Find where the given text appears and provide that cell's center as [x, y] coordinate. 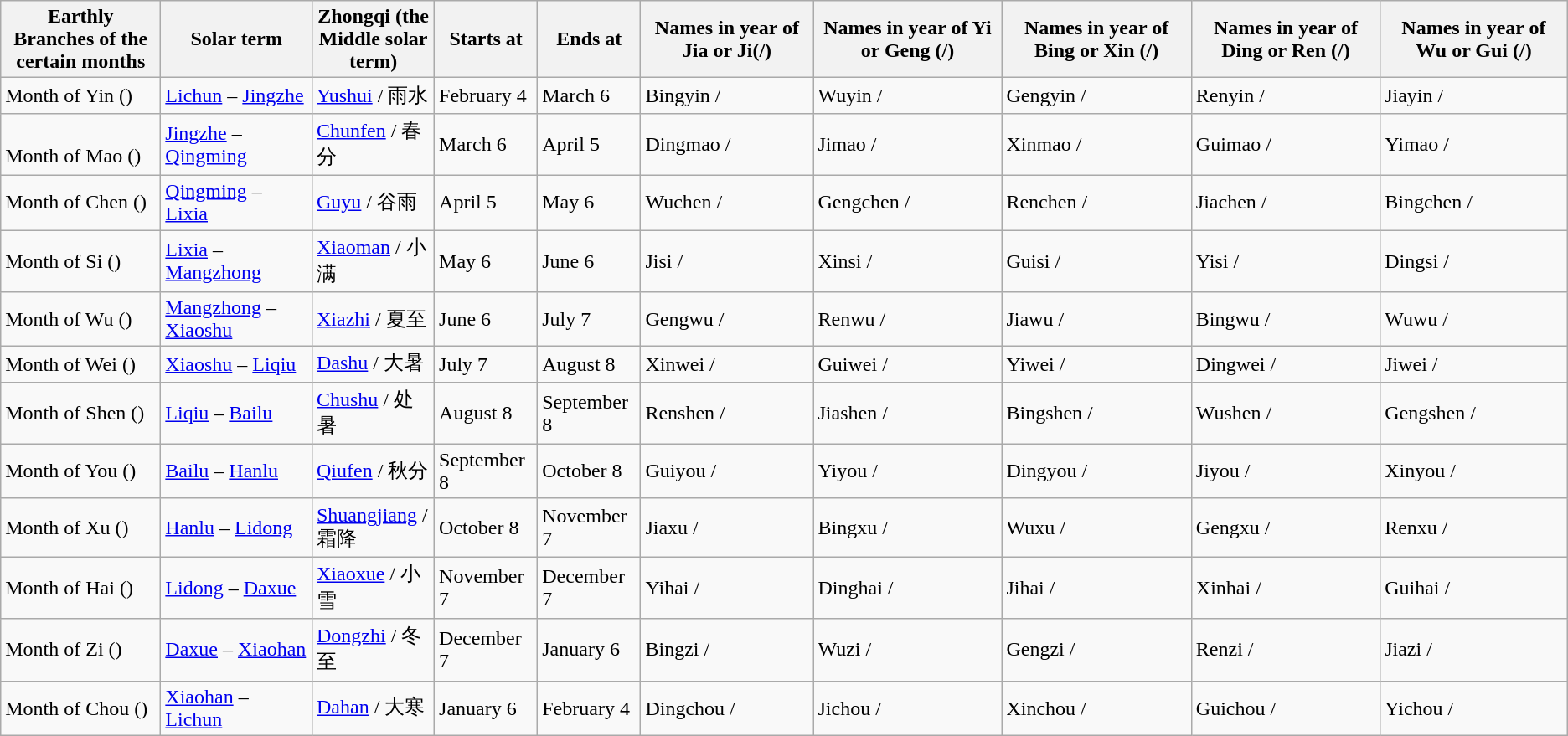
Jiyou / [1285, 471]
Jihai / [1096, 588]
Earthly Branches of the certain months [80, 39]
Xinhai / [1285, 588]
Jichou / [908, 708]
Jiachen / [1285, 203]
Guichou / [1285, 708]
Liqiu – Bailu [236, 413]
Yichou / [1474, 708]
Names in year of Ding or Ren (/) [1285, 39]
Guihai / [1474, 588]
Qiufen / 秋分 [373, 471]
Hanlu – Lidong [236, 528]
Jisi / [727, 260]
Gengshen / [1474, 413]
Month of Yin () [80, 95]
Renwu / [908, 320]
Bingchen / [1474, 203]
Qingming – Lixia [236, 203]
Yushui / 雨水 [373, 95]
Lichun – Jingzhe [236, 95]
Wuwu / [1474, 320]
Dahan / 大寒 [373, 708]
Dongzhi / 冬至 [373, 650]
Lidong – Daxue [236, 588]
Names in year of Jia or Ji(/) [727, 39]
Month of Wu () [80, 320]
Wuyin / [908, 95]
Gengyin / [1096, 95]
Month of Chou () [80, 708]
Wuchen / [727, 203]
Yimao / [1474, 144]
Yiwei / [1096, 365]
Xiazhi / 夏至 [373, 320]
Xinchou / [1096, 708]
Names in year of Wu or Gui (/) [1474, 39]
Names in year of Bing or Xin (/) [1096, 39]
Renchen / [1096, 203]
Yihai / [727, 588]
Shuangjiang / 霜降 [373, 528]
Names in year of Yi or Geng (/) [908, 39]
Month of Chen () [80, 203]
Dashu / 大暑 [373, 365]
Guisi / [1096, 260]
Dingwei / [1285, 365]
Renzi / [1285, 650]
Zhongqi (the Middle solar term) [373, 39]
Xiaohan – Lichun [236, 708]
Dingmao / [727, 144]
Bingyin / [727, 95]
Jiazi / [1474, 650]
Bingwu / [1285, 320]
Renyin / [1285, 95]
Month of You () [80, 471]
Month of Xu () [80, 528]
Ends at [590, 39]
Jiashen / [908, 413]
Xinmao / [1096, 144]
Jiwei / [1474, 365]
Xinsi / [908, 260]
Month of Si () [80, 260]
Jiayin / [1474, 95]
Daxue – Xiaohan [236, 650]
Dingyou / [1096, 471]
Guiwei / [908, 365]
Bailu – Hanlu [236, 471]
Month of Shen () [80, 413]
Gengchen / [908, 203]
Solar term [236, 39]
Jiawu / [1096, 320]
Wuzi / [908, 650]
Chunfen / 春分 [373, 144]
Guiyou / [727, 471]
Renshen / [727, 413]
Bingzi / [727, 650]
Xinyou / [1474, 471]
Gengwu / [727, 320]
Starts at [486, 39]
Bingxu / [908, 528]
Dingsi / [1474, 260]
Lixia – Mangzhong [236, 260]
Yisi / [1285, 260]
Gengzi / [1096, 650]
Chushu / 处暑 [373, 413]
Xiaoshu – Liqiu [236, 365]
Guimao / [1285, 144]
Jiaxu / [727, 528]
Wushen / [1285, 413]
Month of Wei () [80, 365]
Jimao / [908, 144]
Xiaoxue / 小雪 [373, 588]
Gengxu / [1285, 528]
Mangzhong – Xiaoshu [236, 320]
Dinghai / [908, 588]
Wuxu / [1096, 528]
Jingzhe – Qingming [236, 144]
Dingchou / [727, 708]
Guyu / 谷雨 [373, 203]
Xiaoman / 小满 [373, 260]
Xinwei / [727, 365]
Month of Zi () [80, 650]
Month of Mao () [80, 144]
Yiyou / [908, 471]
Bingshen / [1096, 413]
Month of Hai () [80, 588]
Renxu / [1474, 528]
